Determine the (x, y) coordinate at the center of the cell enclosing the given text.  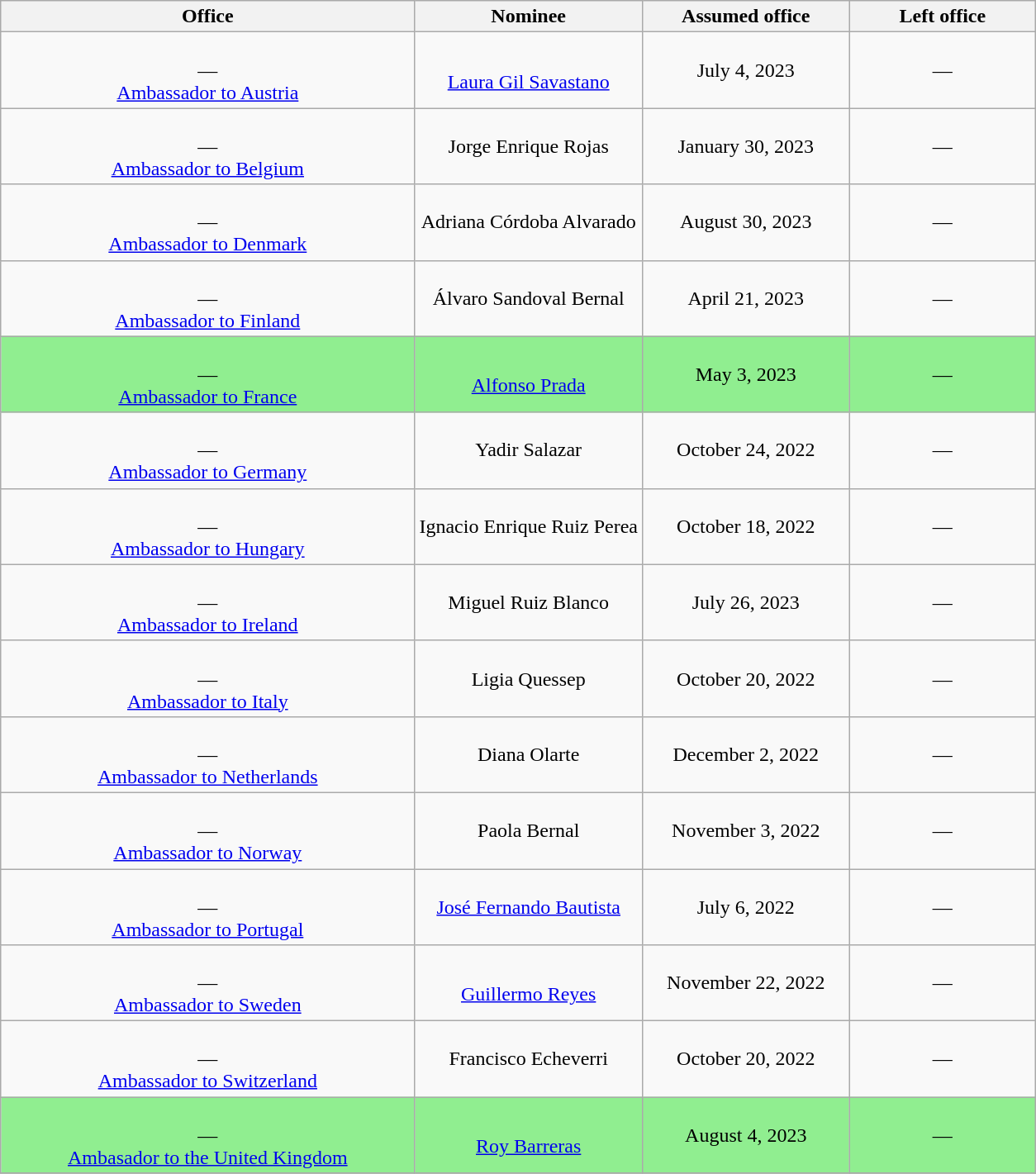
Miguel Ruiz Blanco (529, 602)
—Ambassador to Hungary (208, 526)
Guillermo Reyes (529, 983)
November 3, 2022 (745, 830)
August 30, 2023 (745, 222)
—Ambassador to Denmark (208, 222)
December 2, 2022 (745, 754)
—Ambasador to the United Kingdom (208, 1135)
August 4, 2023 (745, 1135)
—Ambassador to Belgium (208, 146)
Álvaro Sandoval Bernal (529, 298)
July 4, 2023 (745, 70)
November 22, 2022 (745, 983)
Nominee (529, 17)
Diana Olarte (529, 754)
Adriana Córdoba Alvarado (529, 222)
July 6, 2022 (745, 907)
Yadir Salazar (529, 450)
Ignacio Enrique Ruiz Perea (529, 526)
Assumed office (745, 17)
—Ambassador to Finland (208, 298)
—Ambassador to Portugal (208, 907)
—Ambassador to Netherlands (208, 754)
July 26, 2023 (745, 602)
—Ambassador to France (208, 374)
—Ambassador to Switzerland (208, 1059)
Roy Barreras (529, 1135)
Ligia Quessep (529, 678)
Francisco Echeverri (529, 1059)
—Ambassador to Sweden (208, 983)
José Fernando Bautista (529, 907)
Alfonso Prada (529, 374)
—Ambassador to Norway (208, 830)
Laura Gil Savastano (529, 70)
Left office (943, 17)
Office (208, 17)
October 24, 2022 (745, 450)
—Ambassador to Germany (208, 450)
Paola Bernal (529, 830)
Jorge Enrique Rojas (529, 146)
May 3, 2023 (745, 374)
—Ambassador to Ireland (208, 602)
—Ambassador to Italy (208, 678)
—Ambassador to Austria (208, 70)
October 18, 2022 (745, 526)
April 21, 2023 (745, 298)
January 30, 2023 (745, 146)
